For the text-containing cell, return its midpoint in (X, Y) coordinate format. 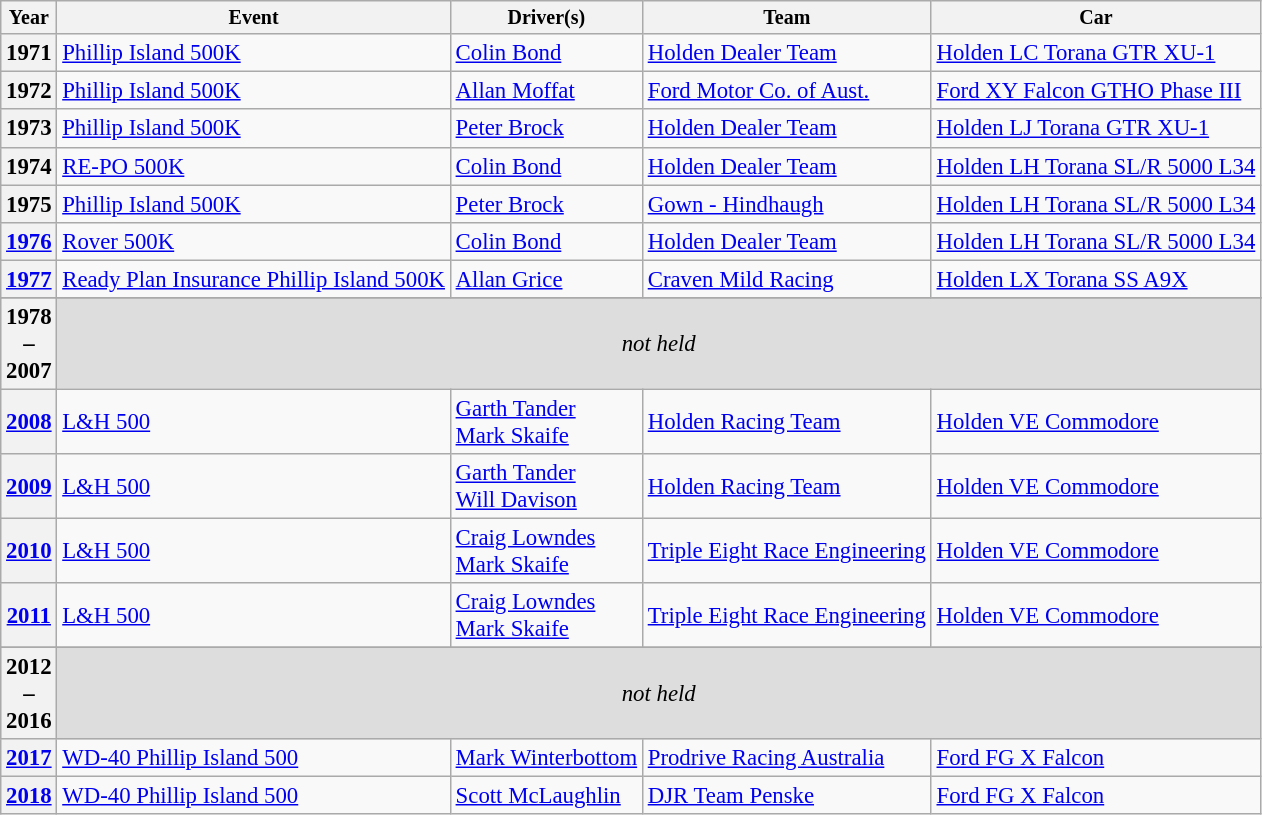
1974 (29, 166)
1977 (29, 279)
2017 (29, 758)
DJR Team Penske (786, 796)
Driver(s) (546, 18)
Holden LJ Torana GTR XU-1 (1096, 129)
Ready Plan Insurance Phillip Island 500K (254, 279)
1975 (29, 204)
2008 (29, 422)
Team (786, 18)
Garth Tander Will Davison (546, 486)
Car (1096, 18)
1972 (29, 91)
Holden LX Torana SS A9X (1096, 279)
2009 (29, 486)
Scott McLaughlin (546, 796)
2010 (29, 550)
Ford XY Falcon GTHO Phase III (1096, 91)
2011 (29, 616)
Holden LC Torana GTR XU-1 (1096, 53)
RE-PO 500K (254, 166)
1971 (29, 53)
Ford Motor Co. of Aust. (786, 91)
1978–2007 (29, 344)
Craven Mild Racing (786, 279)
1976 (29, 241)
2012–2016 (29, 694)
1973 (29, 129)
Garth Tander Mark Skaife (546, 422)
Allan Grice (546, 279)
Rover 500K (254, 241)
Mark Winterbottom (546, 758)
Allan Moffat (546, 91)
2018 (29, 796)
Event (254, 18)
Gown - Hindhaugh (786, 204)
Prodrive Racing Australia (786, 758)
Year (29, 18)
